Detect which cell encompasses the target text, then output its (X, Y) center coordinate. 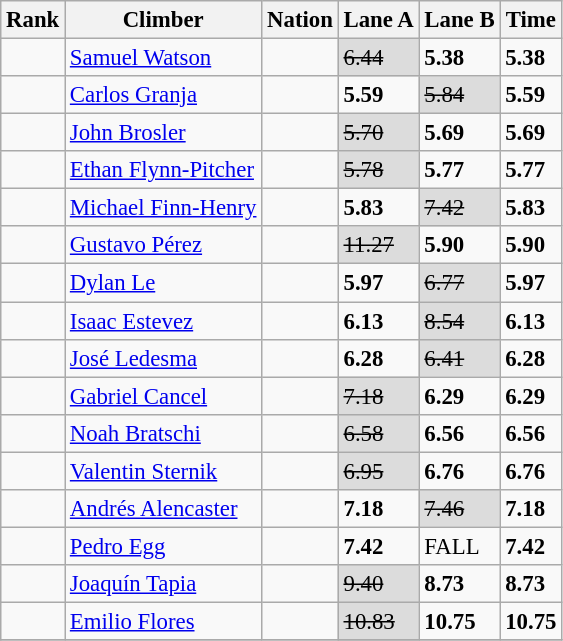
José Ledesma (164, 358)
5.78 (378, 170)
Gustavo Pérez (164, 245)
6.58 (378, 433)
9.40 (378, 584)
Ethan Flynn-Pitcher (164, 170)
FALL (460, 546)
Gabriel Cancel (164, 396)
5.70 (378, 133)
Isaac Estevez (164, 321)
6.77 (460, 283)
7.46 (460, 509)
Nation (300, 20)
Joaquín Tapia (164, 584)
Time (531, 20)
Dylan Le (164, 283)
10.83 (378, 621)
Samuel Watson (164, 58)
Emilio Flores (164, 621)
6.95 (378, 471)
8.54 (460, 321)
Climber (164, 20)
Lane B (460, 20)
Noah Bratschi (164, 433)
John Brosler (164, 133)
11.27 (378, 245)
Valentin Sternik (164, 471)
5.84 (460, 95)
Andrés Alencaster (164, 509)
Carlos Granja (164, 95)
Lane A (378, 20)
Rank (33, 20)
Pedro Egg (164, 546)
6.41 (460, 358)
6.44 (378, 58)
Michael Finn-Henry (164, 208)
